Output the [x, y] coordinate of the center of the cell containing the given text.  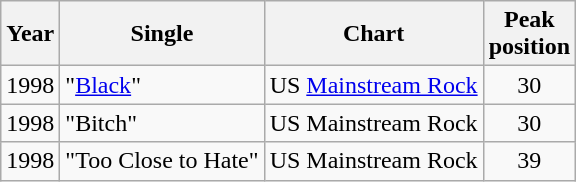
"Black" [162, 85]
39 [529, 161]
Peakposition [529, 34]
Chart [374, 34]
"Bitch" [162, 123]
"Too Close to Hate" [162, 161]
Single [162, 34]
Year [30, 34]
